Pinpoint the cell where the given text exists, returning its [X, Y] midpoint coordinate. 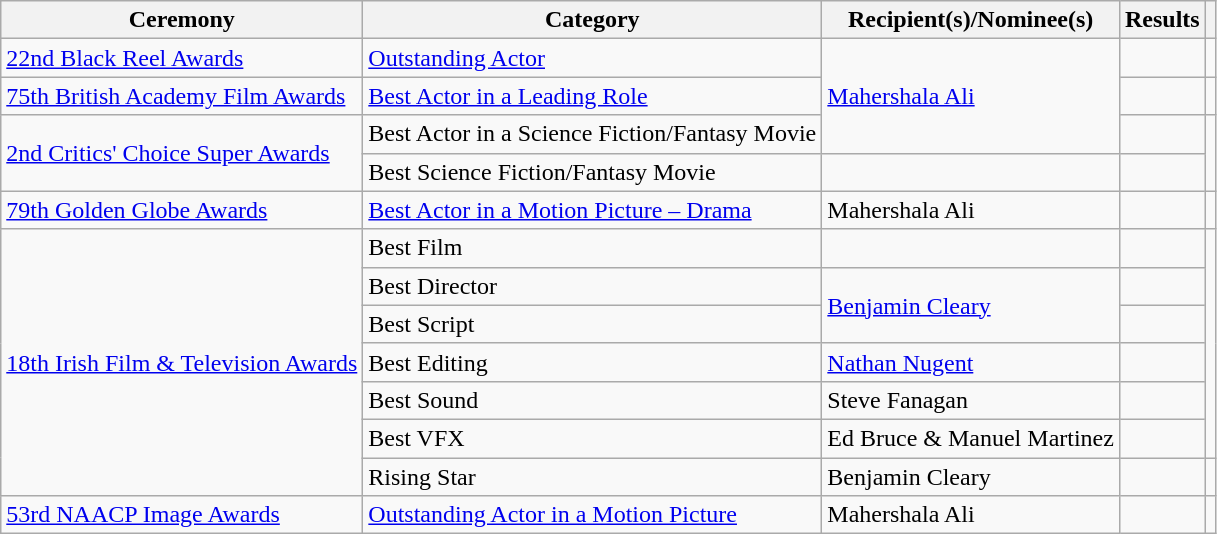
Best Script [592, 324]
Outstanding Actor in a Motion Picture [592, 515]
Best Sound [592, 400]
Outstanding Actor [592, 58]
Ed Bruce & Manuel Martinez [971, 438]
Best Director [592, 286]
Best Actor in a Leading Role [592, 96]
79th Golden Globe Awards [182, 210]
75th British Academy Film Awards [182, 96]
53rd NAACP Image Awards [182, 515]
22nd Black Reel Awards [182, 58]
Best Editing [592, 362]
Ceremony [182, 20]
2nd Critics' Choice Super Awards [182, 153]
Steve Fanagan [971, 400]
Best Actor in a Science Fiction/Fantasy Movie [592, 134]
Best Film [592, 248]
Best Actor in a Motion Picture – Drama [592, 210]
Category [592, 20]
Best VFX [592, 438]
Results [1162, 20]
Recipient(s)/Nominee(s) [971, 20]
Rising Star [592, 477]
Best Science Fiction/Fantasy Movie [592, 172]
Nathan Nugent [971, 362]
18th Irish Film & Television Awards [182, 362]
